Scan for the cell matching the given text and deliver its [X, Y] coordinate at center. 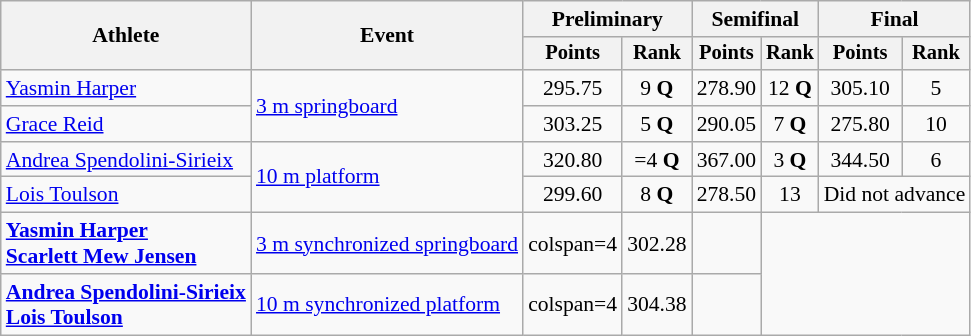
278.90 [726, 88]
10 [936, 124]
5 Q [656, 124]
320.80 [572, 160]
275.80 [860, 124]
302.28 [656, 244]
Andrea Spendolini-Sirieix [126, 160]
Preliminary [608, 19]
7 Q [790, 124]
Did not advance [895, 195]
299.60 [572, 195]
12 Q [790, 88]
Yasmin HarperScarlett Mew Jensen [126, 244]
Final [895, 19]
Athlete [126, 36]
Grace Reid [126, 124]
6 [936, 160]
303.25 [572, 124]
13 [790, 195]
3 m synchronized springboard [387, 244]
305.10 [860, 88]
304.38 [656, 304]
367.00 [726, 160]
295.75 [572, 88]
10 m synchronized platform [387, 304]
Semifinal [756, 19]
Lois Toulson [126, 195]
3 m springboard [387, 106]
Andrea Spendolini-SirieixLois Toulson [126, 304]
344.50 [860, 160]
5 [936, 88]
10 m platform [387, 178]
3 Q [790, 160]
Event [387, 36]
290.05 [726, 124]
=4 Q [656, 160]
Yasmin Harper [126, 88]
8 Q [656, 195]
9 Q [656, 88]
278.50 [726, 195]
